Capture the cell that displays the provided text and extract its (X, Y) central coordinate. 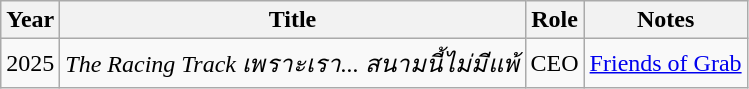
CEO (554, 64)
Year (30, 20)
The Racing Track เพราะเรา... สนามนี้ไม่มีแพ้ (292, 64)
Role (554, 20)
Friends of Grab (666, 64)
Title (292, 20)
2025 (30, 64)
Notes (666, 20)
